Search for the cell housing the specified text and yield its (X, Y) center coordinate. 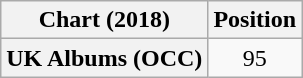
UK Albums (OCC) (104, 58)
95 (255, 58)
Chart (2018) (104, 20)
Position (255, 20)
